Return the (X, Y) coordinate for the center point of the cell that contains the specified text.  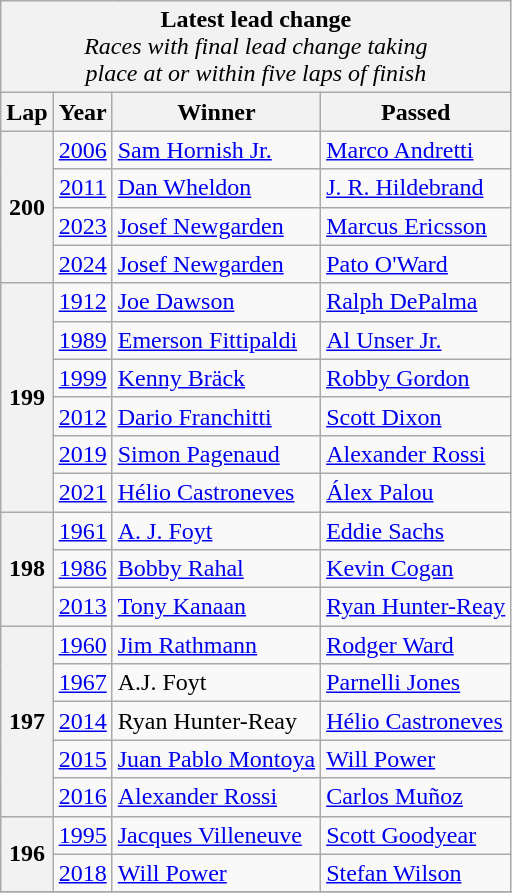
198 (27, 569)
Jacques Villeneuve (216, 835)
Dario Franchitti (216, 416)
197 (27, 721)
2024 (82, 264)
1960 (82, 645)
Kenny Bräck (216, 378)
A. J. Foyt (216, 531)
Joe Dawson (216, 302)
1986 (82, 569)
1912 (82, 302)
Rodger Ward (416, 645)
Bobby Rahal (216, 569)
J. R. Hildebrand (416, 188)
2023 (82, 226)
Passed (416, 112)
Parnelli Jones (416, 683)
196 (27, 854)
Stefan Wilson (416, 873)
Winner (216, 112)
Marco Andretti (416, 150)
199 (27, 397)
Year (82, 112)
Juan Pablo Montoya (216, 759)
Emerson Fittipaldi (216, 340)
Al Unser Jr. (416, 340)
200 (27, 207)
1989 (82, 340)
Dan Wheldon (216, 188)
2012 (82, 416)
1967 (82, 683)
2013 (82, 607)
Simon Pagenaud (216, 454)
Marcus Ericsson (416, 226)
2021 (82, 492)
Latest lead changeRaces with final lead change takingplace at or within five laps of finish (256, 47)
1961 (82, 531)
Robby Gordon (416, 378)
Lap (27, 112)
Kevin Cogan (416, 569)
2006 (82, 150)
Scott Goodyear (416, 835)
1999 (82, 378)
Pato O'Ward (416, 264)
Eddie Sachs (416, 531)
2014 (82, 721)
Ralph DePalma (416, 302)
2015 (82, 759)
Jim Rathmann (216, 645)
Scott Dixon (416, 416)
Carlos Muñoz (416, 797)
2011 (82, 188)
2018 (82, 873)
A.J. Foyt (216, 683)
Tony Kanaan (216, 607)
Álex Palou (416, 492)
1995 (82, 835)
2019 (82, 454)
Sam Hornish Jr. (216, 150)
2016 (82, 797)
